Find where the given text appears and provide that cell's center as (x, y) coordinate. 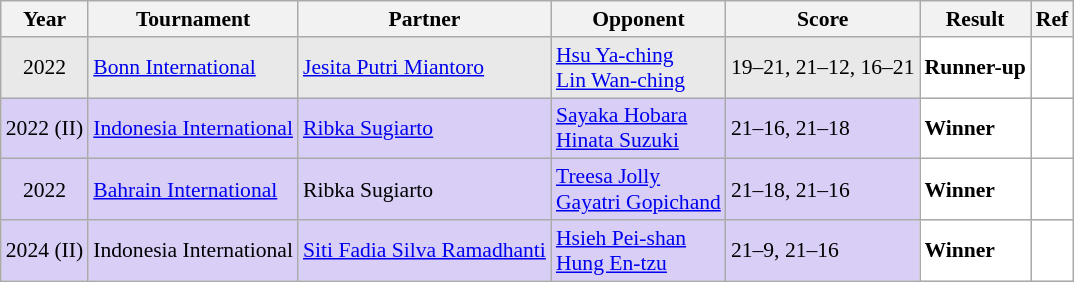
Result (976, 19)
Treesa Jolly Gayatri Gopichand (638, 190)
Hsu Ya-ching Lin Wan-ching (638, 68)
Runner-up (976, 68)
Opponent (638, 19)
21–9, 21–16 (823, 250)
Hsieh Pei-shan Hung En-tzu (638, 250)
Year (44, 19)
19–21, 21–12, 16–21 (823, 68)
Tournament (193, 19)
Sayaka Hobara Hinata Suzuki (638, 128)
Siti Fadia Silva Ramadhanti (424, 250)
Jesita Putri Miantoro (424, 68)
Partner (424, 19)
21–18, 21–16 (823, 190)
Score (823, 19)
21–16, 21–18 (823, 128)
Bahrain International (193, 190)
2024 (II) (44, 250)
Bonn International (193, 68)
Ref (1052, 19)
2022 (II) (44, 128)
